Provide the (x, y) coordinate of the cell's center where the given text is located.  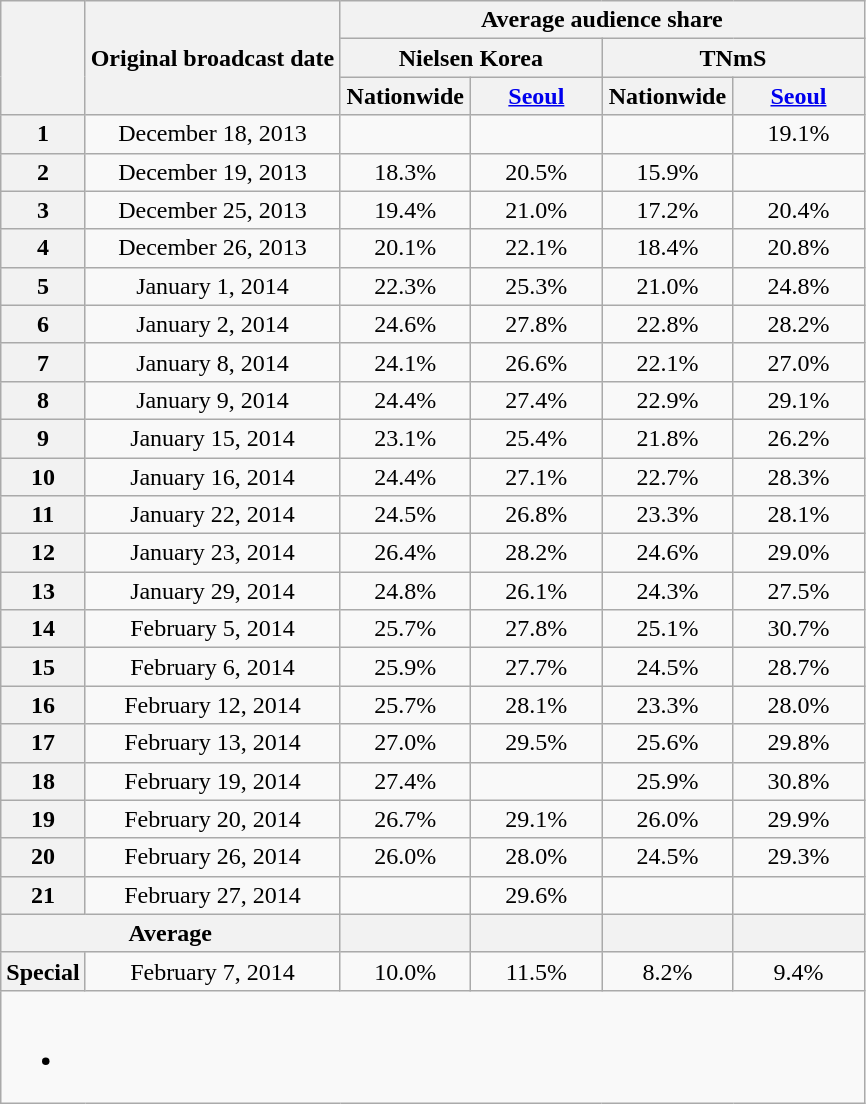
28.3% (798, 477)
22.3% (406, 286)
17 (43, 743)
January 15, 2014 (212, 438)
5 (43, 286)
December 26, 2013 (212, 248)
January 22, 2014 (212, 515)
26.8% (536, 515)
January 29, 2014 (212, 591)
February 19, 2014 (212, 781)
February 12, 2014 (212, 705)
30.7% (798, 629)
January 1, 2014 (212, 286)
6 (43, 324)
Nielsen Korea (471, 58)
February 20, 2014 (212, 819)
TNmS (733, 58)
2 (43, 172)
February 7, 2014 (212, 971)
24.1% (406, 362)
1 (43, 134)
10.0% (406, 971)
25.1% (668, 629)
29.3% (798, 857)
17.2% (668, 210)
December 25, 2013 (212, 210)
January 23, 2014 (212, 553)
December 19, 2013 (212, 172)
February 6, 2014 (212, 667)
26.1% (536, 591)
11 (43, 515)
25.6% (668, 743)
January 16, 2014 (212, 477)
16 (43, 705)
30.8% (798, 781)
3 (43, 210)
February 13, 2014 (212, 743)
27.1% (536, 477)
29.8% (798, 743)
9 (43, 438)
24.3% (668, 591)
14 (43, 629)
22.7% (668, 477)
20.1% (406, 248)
Original broadcast date (212, 58)
11.5% (536, 971)
21.8% (668, 438)
19 (43, 819)
26.2% (798, 438)
15 (43, 667)
18.4% (668, 248)
20.8% (798, 248)
13 (43, 591)
4 (43, 248)
26.6% (536, 362)
10 (43, 477)
December 18, 2013 (212, 134)
29.6% (536, 895)
February 5, 2014 (212, 629)
29.9% (798, 819)
23.1% (406, 438)
February 26, 2014 (212, 857)
27.5% (798, 591)
January 8, 2014 (212, 362)
22.9% (668, 400)
21 (43, 895)
20.4% (798, 210)
25.4% (536, 438)
18.3% (406, 172)
January 2, 2014 (212, 324)
January 9, 2014 (212, 400)
19.4% (406, 210)
19.1% (798, 134)
Average (170, 933)
29.5% (536, 743)
27.7% (536, 667)
26.4% (406, 553)
25.3% (536, 286)
12 (43, 553)
Special (43, 971)
9.4% (798, 971)
8 (43, 400)
18 (43, 781)
20 (43, 857)
7 (43, 362)
26.7% (406, 819)
20.5% (536, 172)
8.2% (668, 971)
28.7% (798, 667)
15.9% (668, 172)
Average audience share (602, 20)
22.8% (668, 324)
29.0% (798, 553)
February 27, 2014 (212, 895)
